Pinpoint the cell where the given text exists, returning its [X, Y] midpoint coordinate. 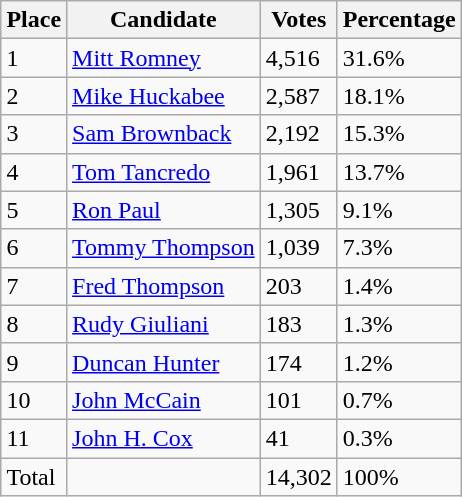
Mitt Romney [164, 58]
Tom Tancredo [164, 172]
7 [34, 286]
18.1% [399, 96]
Mike Huckabee [164, 96]
13.7% [399, 172]
1.3% [399, 324]
Ron Paul [164, 210]
4 [34, 172]
2,192 [298, 134]
10 [34, 400]
1,961 [298, 172]
203 [298, 286]
2,587 [298, 96]
3 [34, 134]
2 [34, 96]
6 [34, 248]
0.7% [399, 400]
John H. Cox [164, 438]
Votes [298, 20]
4,516 [298, 58]
5 [34, 210]
Percentage [399, 20]
Total [34, 477]
11 [34, 438]
101 [298, 400]
Rudy Giuliani [164, 324]
15.3% [399, 134]
8 [34, 324]
1,305 [298, 210]
9 [34, 362]
1.2% [399, 362]
7.3% [399, 248]
1 [34, 58]
31.6% [399, 58]
9.1% [399, 210]
Sam Brownback [164, 134]
100% [399, 477]
Duncan Hunter [164, 362]
John McCain [164, 400]
Candidate [164, 20]
Place [34, 20]
1,039 [298, 248]
Tommy Thompson [164, 248]
14,302 [298, 477]
174 [298, 362]
41 [298, 438]
1.4% [399, 286]
Fred Thompson [164, 286]
183 [298, 324]
0.3% [399, 438]
